Search for the cell housing the specified text and yield its [X, Y] center coordinate. 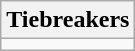
Tiebreakers [68, 20]
